Detect which cell encompasses the target text, then output its (X, Y) center coordinate. 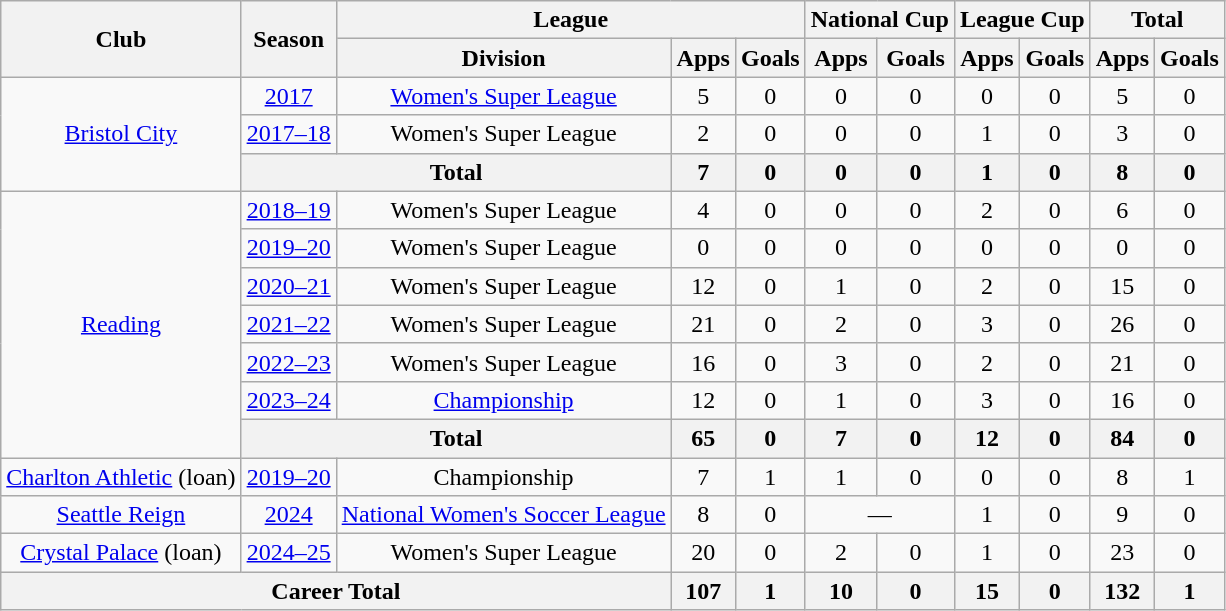
Reading (121, 324)
2022–23 (288, 362)
107 (703, 591)
Bristol City (121, 134)
65 (703, 438)
2017 (288, 96)
2020–21 (288, 286)
Crystal Palace (loan) (121, 553)
National Cup (880, 20)
2024 (288, 515)
4 (703, 210)
23 (1122, 553)
2023–24 (288, 400)
League Cup (1022, 20)
132 (1122, 591)
Charlton Athletic (loan) (121, 477)
6 (1122, 210)
2018–19 (288, 210)
2017–18 (288, 134)
Division (504, 58)
League (570, 20)
9 (1122, 515)
10 (841, 591)
2024–25 (288, 553)
Season (288, 39)
Seattle Reign (121, 515)
Club (121, 39)
26 (1122, 324)
National Women's Soccer League (504, 515)
84 (1122, 438)
2021–22 (288, 324)
Career Total (336, 591)
20 (703, 553)
— (880, 515)
